Pinpoint the cell where the given text exists, returning its [X, Y] midpoint coordinate. 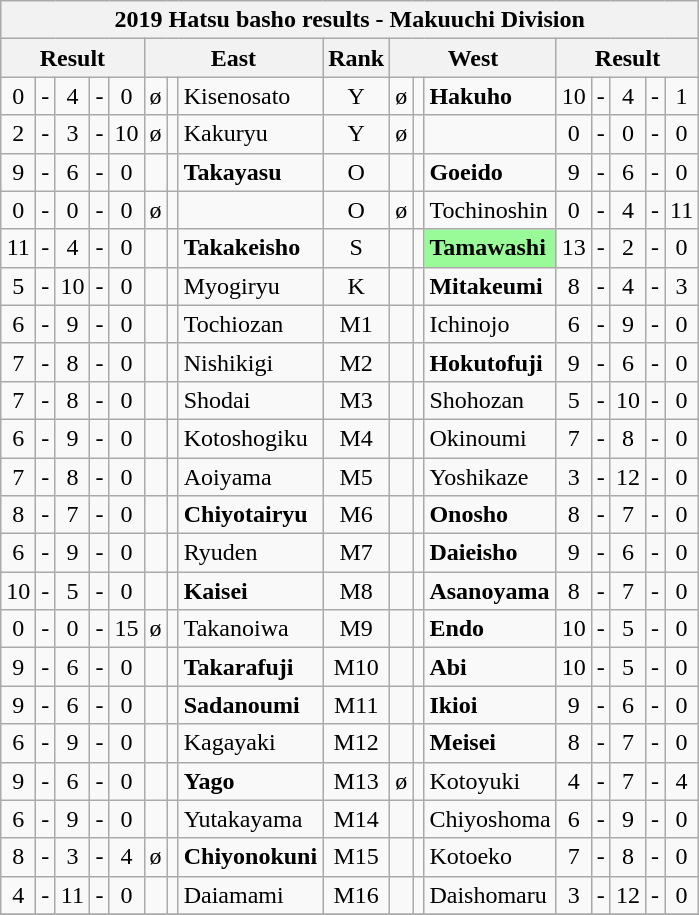
M15 [356, 857]
Ichinojo [490, 324]
2019 Hatsu basho results - Makuuchi Division [350, 20]
Daishomaru [490, 895]
Asanoyama [490, 591]
East [234, 58]
Hakuho [490, 96]
Chiyonokuni [250, 857]
M5 [356, 477]
Kisenosato [250, 96]
15 [126, 629]
M16 [356, 895]
Ikioi [490, 705]
Mitakeumi [490, 286]
Rank [356, 58]
Yoshikaze [490, 477]
Nishikigi [250, 362]
West [474, 58]
Kotoeko [490, 857]
Daiamami [250, 895]
M4 [356, 438]
Chiyotairyu [250, 515]
Kotoyuki [490, 781]
M9 [356, 629]
Shohozan [490, 400]
M6 [356, 515]
Yago [250, 781]
Meisei [490, 743]
S [356, 248]
Abi [490, 667]
Goeido [490, 172]
M7 [356, 553]
M11 [356, 705]
Hokutofuji [490, 362]
13 [574, 248]
Endo [490, 629]
K [356, 286]
M1 [356, 324]
Kaisei [250, 591]
Yutakayama [250, 819]
M12 [356, 743]
Myogiryu [250, 286]
Tochiozan [250, 324]
Kotoshogiku [250, 438]
Sadanoumi [250, 705]
Daieisho [490, 553]
Chiyoshoma [490, 819]
Kagayaki [250, 743]
Takayasu [250, 172]
M2 [356, 362]
M3 [356, 400]
M14 [356, 819]
Kakuryu [250, 134]
Tamawashi [490, 248]
1 [681, 96]
Takanoiwa [250, 629]
M10 [356, 667]
Takakeisho [250, 248]
Okinoumi [490, 438]
Takarafuji [250, 667]
Aoiyama [250, 477]
Onosho [490, 515]
Tochinoshin [490, 210]
Ryuden [250, 553]
M8 [356, 591]
Shodai [250, 400]
M13 [356, 781]
